Find where the given text appears and provide that cell's center as (x, y) coordinate. 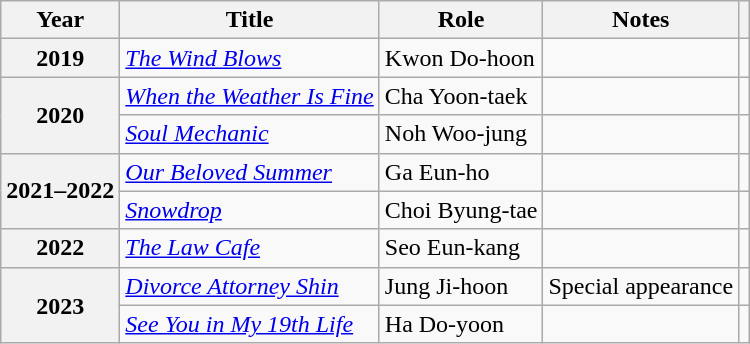
Divorce Attorney Shin (250, 286)
Choi Byung-tae (461, 210)
Role (461, 20)
Jung Ji-hoon (461, 286)
Noh Woo-jung (461, 134)
Notes (641, 20)
2022 (60, 248)
Soul Mechanic (250, 134)
The Law Cafe (250, 248)
2020 (60, 115)
Snowdrop (250, 210)
Title (250, 20)
Year (60, 20)
See You in My 19th Life (250, 324)
Seo Eun-kang (461, 248)
Ha Do-yoon (461, 324)
2021–2022 (60, 191)
Kwon Do-hoon (461, 58)
2023 (60, 305)
Cha Yoon-taek (461, 96)
Special appearance (641, 286)
2019 (60, 58)
Our Beloved Summer (250, 172)
When the Weather Is Fine (250, 96)
The Wind Blows (250, 58)
Ga Eun-ho (461, 172)
